Return the [x, y] coordinate for the center point of the cell that contains the specified text.  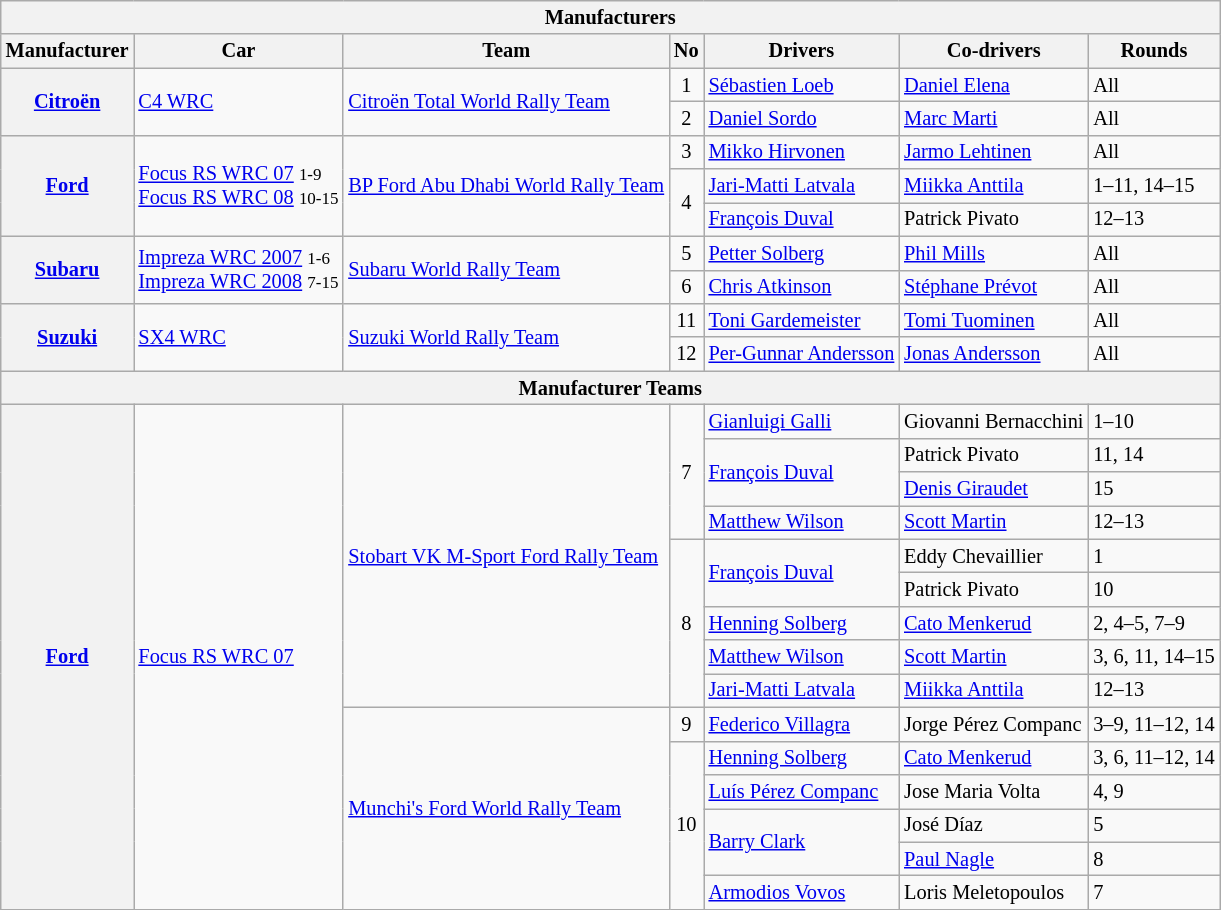
Petter Solberg [802, 253]
1–10 [1154, 421]
1–11, 14–15 [1154, 186]
Jose Maria Volta [994, 791]
Toni Gardemeister [802, 320]
Suzuki World Rally Team [506, 336]
José Díaz [994, 825]
Manufacturer [68, 51]
3, 6, 11–12, 14 [1154, 758]
Impreza WRC 2007 1-6Impreza WRC 2008 7-15 [239, 270]
Subaru World Rally Team [506, 270]
No [686, 51]
Denis Giraudet [994, 489]
Stobart VK M-Sport Ford Rally Team [506, 556]
4, 9 [1154, 791]
Mikko Hirvonen [802, 152]
2 [686, 118]
11, 14 [1154, 455]
Daniel Sordo [802, 118]
11 [686, 320]
Loris Meletopoulos [994, 892]
Suzuki [68, 336]
Co-drivers [994, 51]
Citroën Total World Rally Team [506, 102]
Team [506, 51]
BP Ford Abu Dhabi World Rally Team [506, 186]
Tomi Tuominen [994, 320]
2, 4–5, 7–9 [1154, 623]
9 [686, 724]
Per-Gunnar Andersson [802, 354]
3 [686, 152]
Federico Villagra [802, 724]
4 [686, 202]
Citroën [68, 102]
Barry Clark [802, 842]
15 [1154, 489]
Eddy Chevaillier [994, 556]
Car [239, 51]
Paul Nagle [994, 859]
Daniel Elena [994, 85]
Munchi's Ford World Rally Team [506, 808]
Manufacturers [610, 17]
Subaru [68, 270]
Jonas Andersson [994, 354]
Rounds [1154, 51]
SX4 WRC [239, 336]
Chris Atkinson [802, 287]
Sébastien Loeb [802, 85]
Stéphane Prévot [994, 287]
12 [686, 354]
3–9, 11–12, 14 [1154, 724]
6 [686, 287]
Giovanni Bernacchini [994, 421]
Manufacturer Teams [610, 388]
Luís Pérez Companc [802, 791]
C4 WRC [239, 102]
Focus RS WRC 07 [239, 656]
Phil Mills [994, 253]
3, 6, 11, 14–15 [1154, 657]
Marc Marti [994, 118]
Drivers [802, 51]
Armodios Vovos [802, 892]
Focus RS WRC 07 1-9Focus RS WRC 08 10-15 [239, 186]
Jarmo Lehtinen [994, 152]
Jorge Pérez Companc [994, 724]
Gianluigi Galli [802, 421]
